Return (X, Y) of the center of cell containing provided text 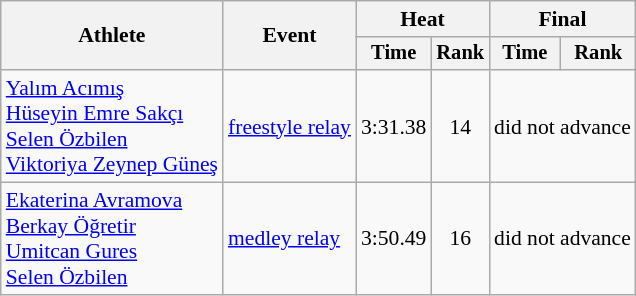
Ekaterina AvramovaBerkay ÖğretirUmitcan GuresSelen Özbilen (112, 239)
Heat (422, 19)
medley relay (290, 239)
16 (460, 239)
Athlete (112, 36)
14 (460, 126)
3:50.49 (394, 239)
freestyle relay (290, 126)
3:31.38 (394, 126)
Event (290, 36)
Yalım AcımışHüseyin Emre SakçıSelen ÖzbilenViktoriya Zeynep Güneş (112, 126)
Final (562, 19)
